For the text-containing cell, return its midpoint in (x, y) coordinate format. 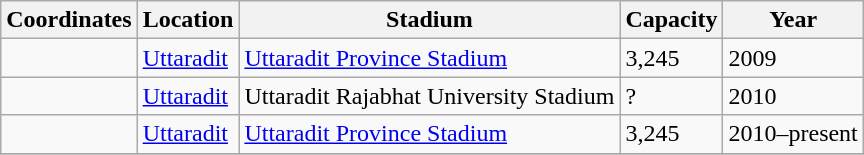
2010–present (793, 134)
Uttaradit Rajabhat University Stadium (430, 96)
Stadium (430, 20)
Year (793, 20)
? (672, 96)
2010 (793, 96)
Capacity (672, 20)
2009 (793, 58)
Location (188, 20)
Coordinates (69, 20)
